For the text-containing cell, return its midpoint in [X, Y] coordinate format. 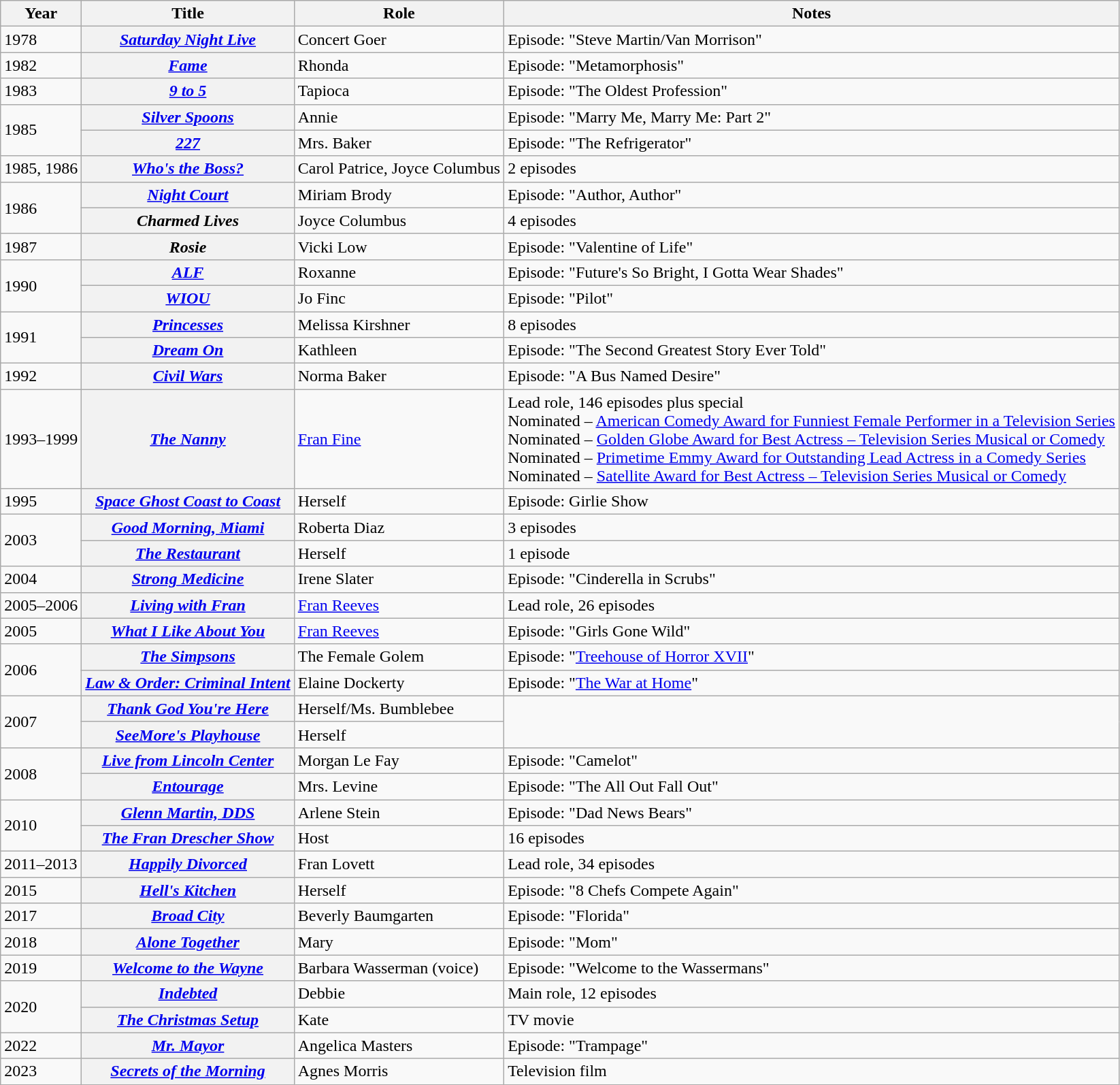
The Simpsons [188, 657]
Morgan Le Fay [399, 760]
The Nanny [188, 439]
1 episode [812, 553]
Episode: "Treehouse of Horror XVII" [812, 657]
Angelica Masters [399, 1046]
Main role, 12 episodes [812, 994]
Episode: "Camelot" [812, 760]
Episode: "Mom" [812, 942]
Strong Medicine [188, 579]
Herself/Ms. Bumblebee [399, 709]
The Restaurant [188, 553]
1995 [41, 502]
Mrs. Levine [399, 786]
What I Like About You [188, 631]
Year [41, 14]
Mrs. Baker [399, 143]
2015 [41, 890]
Role [399, 14]
3 episodes [812, 528]
Hell's Kitchen [188, 890]
Episode: "Steve Martin/Van Morrison" [812, 39]
1985, 1986 [41, 169]
Host [399, 839]
Lead role, 26 episodes [812, 605]
1978 [41, 39]
Episode: "Cinderella in Scrubs" [812, 579]
2023 [41, 1071]
Norma Baker [399, 376]
Concert Goer [399, 39]
2007 [41, 722]
Lead role, 34 episodes [812, 864]
Annie [399, 117]
The Fran Drescher Show [188, 839]
1983 [41, 91]
Television film [812, 1071]
TV movie [812, 1020]
2020 [41, 1007]
Vicki Low [399, 246]
Irene Slater [399, 579]
Episode: "The Second Greatest Story Ever Told" [812, 351]
Alone Together [188, 942]
Jo Finc [399, 298]
Episode: "Florida" [812, 916]
2022 [41, 1046]
1991 [41, 338]
Episode: "The All Out Fall Out" [812, 786]
Episode: "Welcome to the Wassermans" [812, 968]
2005 [41, 631]
Thank God You're Here [188, 709]
Episode: "8 Chefs Compete Again" [812, 890]
Elaine Dockerty [399, 683]
Saturday Night Live [188, 39]
2019 [41, 968]
Mary [399, 942]
1982 [41, 65]
Rosie [188, 246]
9 to 5 [188, 91]
Kate [399, 1020]
Law & Order: Criminal Intent [188, 683]
Broad City [188, 916]
Fame [188, 65]
Fran Fine [399, 439]
Episode: "The Oldest Profession" [812, 91]
Mr. Mayor [188, 1046]
Roberta Diaz [399, 528]
Princesses [188, 325]
Silver Spoons [188, 117]
Episode: "Dad News Bears" [812, 812]
1985 [41, 130]
Joyce Columbus [399, 221]
Episode: "Marry Me, Marry Me: Part 2" [812, 117]
Episode: "Girls Gone Wild" [812, 631]
Happily Divorced [188, 864]
2011–2013 [41, 864]
2010 [41, 825]
WIOU [188, 298]
Episode: "A Bus Named Desire" [812, 376]
2005–2006 [41, 605]
2018 [41, 942]
Dream On [188, 351]
Beverly Baumgarten [399, 916]
ALF [188, 272]
Charmed Lives [188, 221]
Notes [812, 14]
Glenn Martin, DDS [188, 812]
Debbie [399, 994]
Roxanne [399, 272]
Fran Lovett [399, 864]
Title [188, 14]
Rhonda [399, 65]
Carol Patrice, Joyce Columbus [399, 169]
Episode: "Valentine of Life" [812, 246]
Space Ghost Coast to Coast [188, 502]
1987 [41, 246]
Entourage [188, 786]
8 episodes [812, 325]
Arlene Stein [399, 812]
Tapioca [399, 91]
1993–1999 [41, 439]
Episode: "Metamorphosis" [812, 65]
Kathleen [399, 351]
Indebted [188, 994]
Good Morning, Miami [188, 528]
The Female Golem [399, 657]
16 episodes [812, 839]
4 episodes [812, 221]
2003 [41, 540]
Agnes Morris [399, 1071]
Miriam Brody [399, 195]
2 episodes [812, 169]
Episode: "Trampage" [812, 1046]
Episode: Girlie Show [812, 502]
Living with Fran [188, 605]
2006 [41, 670]
2008 [41, 773]
Barbara Wasserman (voice) [399, 968]
227 [188, 143]
Episode: "Future's So Bright, I Gotta Wear Shades" [812, 272]
Night Court [188, 195]
Episode: "The War at Home" [812, 683]
SeeMore's Playhouse [188, 734]
Episode: "Pilot" [812, 298]
Episode: "Author, Author" [812, 195]
Secrets of the Morning [188, 1071]
2004 [41, 579]
Melissa Kirshner [399, 325]
The Christmas Setup [188, 1020]
Who's the Boss? [188, 169]
1986 [41, 208]
Welcome to the Wayne [188, 968]
1992 [41, 376]
Civil Wars [188, 376]
1990 [41, 285]
2017 [41, 916]
Live from Lincoln Center [188, 760]
Episode: "The Refrigerator" [812, 143]
